Return the [x, y] coordinate for the center point of the cell that contains the specified text.  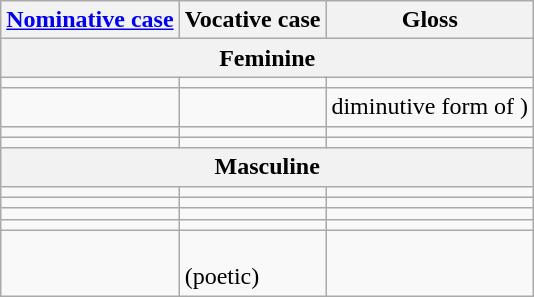
(poetic) [252, 262]
Feminine [268, 58]
Gloss [430, 20]
Vocative case [252, 20]
diminutive form of ) [430, 107]
Nominative case [90, 20]
Masculine [268, 167]
